Determine the [X, Y] coordinate at the center of the cell enclosing the given text.  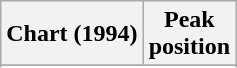
Chart (1994) [72, 34]
Peakposition [189, 34]
